Extract the (X, Y) coordinate from the center of the cell holding the provided text.  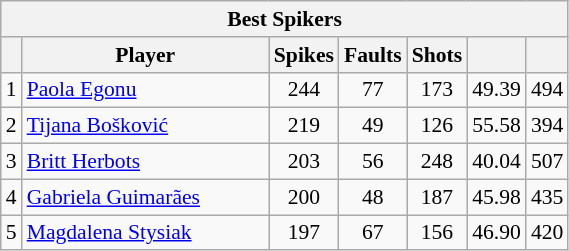
248 (438, 162)
Shots (438, 55)
Gabriela Guimarães (146, 197)
203 (304, 162)
49.39 (496, 90)
Faults (373, 55)
156 (438, 233)
49 (373, 126)
Tijana Bošković (146, 126)
435 (548, 197)
200 (304, 197)
197 (304, 233)
Magdalena Stysiak (146, 233)
Best Spikers (285, 19)
Paola Egonu (146, 90)
1 (12, 90)
394 (548, 126)
67 (373, 233)
244 (304, 90)
507 (548, 162)
40.04 (496, 162)
55.58 (496, 126)
4 (12, 197)
56 (373, 162)
187 (438, 197)
126 (438, 126)
219 (304, 126)
48 (373, 197)
5 (12, 233)
46.90 (496, 233)
77 (373, 90)
494 (548, 90)
173 (438, 90)
3 (12, 162)
2 (12, 126)
Spikes (304, 55)
420 (548, 233)
Britt Herbots (146, 162)
Player (146, 55)
45.98 (496, 197)
